From the cell containing the given text, extract its center point as (x, y) coordinate. 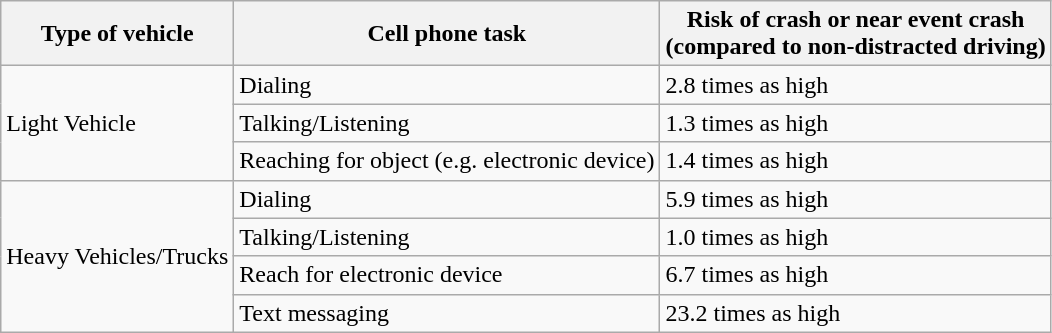
1.3 times as high (856, 123)
5.9 times as high (856, 199)
6.7 times as high (856, 275)
1.4 times as high (856, 161)
2.8 times as high (856, 85)
Type of vehicle (118, 34)
1.0 times as high (856, 237)
23.2 times as high (856, 313)
Reach for electronic device (447, 275)
Risk of crash or near event crash(compared to non-distracted driving) (856, 34)
Heavy Vehicles/Trucks (118, 256)
Reaching for object (e.g. electronic device) (447, 161)
Light Vehicle (118, 123)
Text messaging (447, 313)
Cell phone task (447, 34)
